Determine the [x, y] coordinate at the center of the cell enclosing the given text.  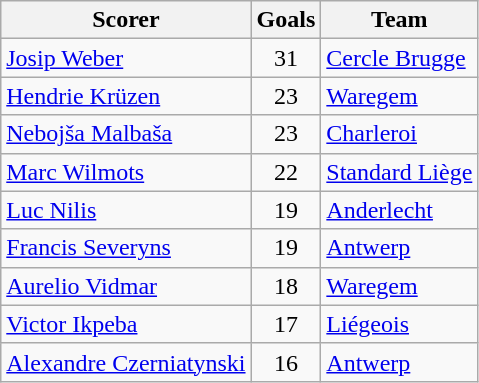
Victor Ikpeba [126, 324]
Anderlecht [400, 210]
Josip Weber [126, 58]
31 [286, 58]
Aurelio Vidmar [126, 286]
Cercle Brugge [400, 58]
Marc Wilmots [126, 172]
22 [286, 172]
Liégeois [400, 324]
Hendrie Krüzen [126, 96]
Scorer [126, 20]
Francis Severyns [126, 248]
Luc Nilis [126, 210]
Nebojša Malbaša [126, 134]
Charleroi [400, 134]
Team [400, 20]
16 [286, 362]
Standard Liège [400, 172]
Goals [286, 20]
17 [286, 324]
Alexandre Czerniatynski [126, 362]
18 [286, 286]
